Scan for the cell matching the given text and deliver its (x, y) coordinate at center. 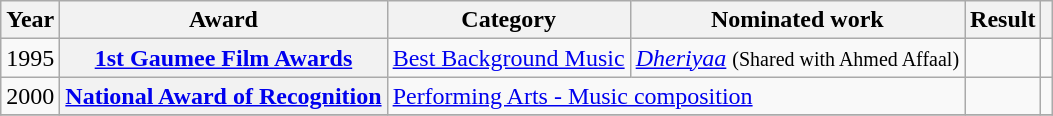
1995 (30, 58)
Best Background Music (508, 58)
Dheriyaa (Shared with Ahmed Affaal) (797, 58)
Category (508, 20)
Year (30, 20)
Nominated work (797, 20)
Award (224, 20)
2000 (30, 96)
Result (1003, 20)
National Award of Recognition (224, 96)
1st Gaumee Film Awards (224, 58)
Performing Arts - Music composition (676, 96)
